Return the (x, y) coordinate for the center point of the cell that contains the specified text.  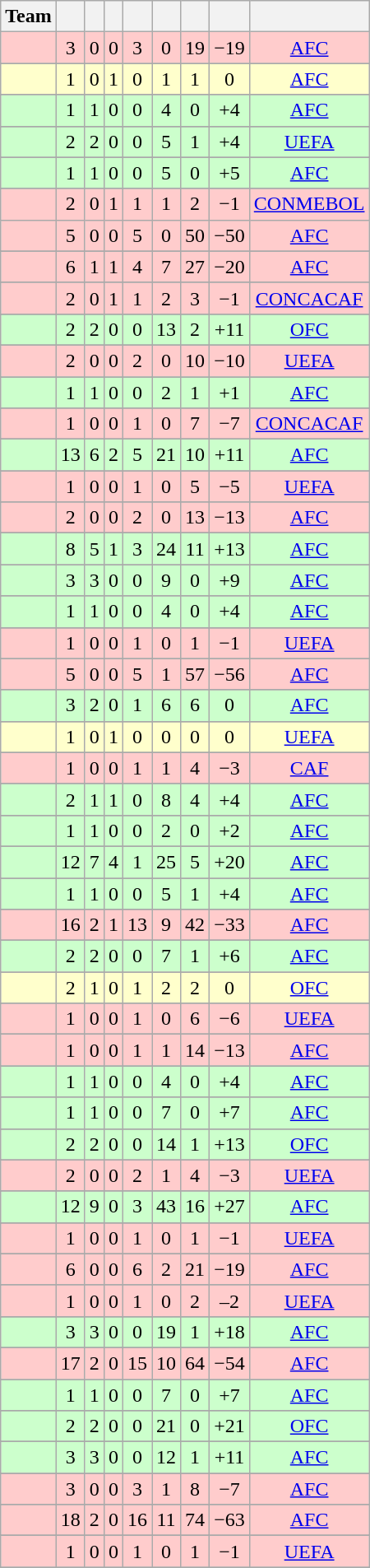
+20 (230, 862)
18 (71, 1520)
17 (71, 1363)
50 (196, 235)
42 (196, 925)
25 (166, 862)
−10 (230, 361)
+6 (230, 956)
+21 (230, 1426)
−63 (230, 1520)
57 (196, 674)
–2 (230, 1300)
64 (196, 1363)
+9 (230, 580)
+2 (230, 831)
Team (29, 16)
CONMEBOL (309, 204)
−56 (230, 674)
+5 (230, 173)
−50 (230, 235)
+18 (230, 1332)
+1 (230, 393)
−6 (230, 1019)
−20 (230, 267)
74 (196, 1520)
−5 (230, 486)
15 (136, 1363)
+27 (230, 1207)
−54 (230, 1363)
27 (196, 267)
24 (166, 549)
−33 (230, 925)
CAF (309, 768)
43 (166, 1207)
